Find where the given text appears and provide that cell's center as [x, y] coordinate. 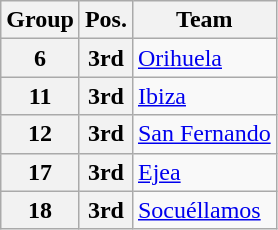
Team [204, 20]
Socuéllamos [204, 210]
6 [40, 58]
Group [40, 20]
San Fernando [204, 134]
Orihuela [204, 58]
12 [40, 134]
Ibiza [204, 96]
Ejea [204, 172]
18 [40, 210]
11 [40, 96]
Pos. [106, 20]
17 [40, 172]
